Find where the given text appears and provide that cell's center as (x, y) coordinate. 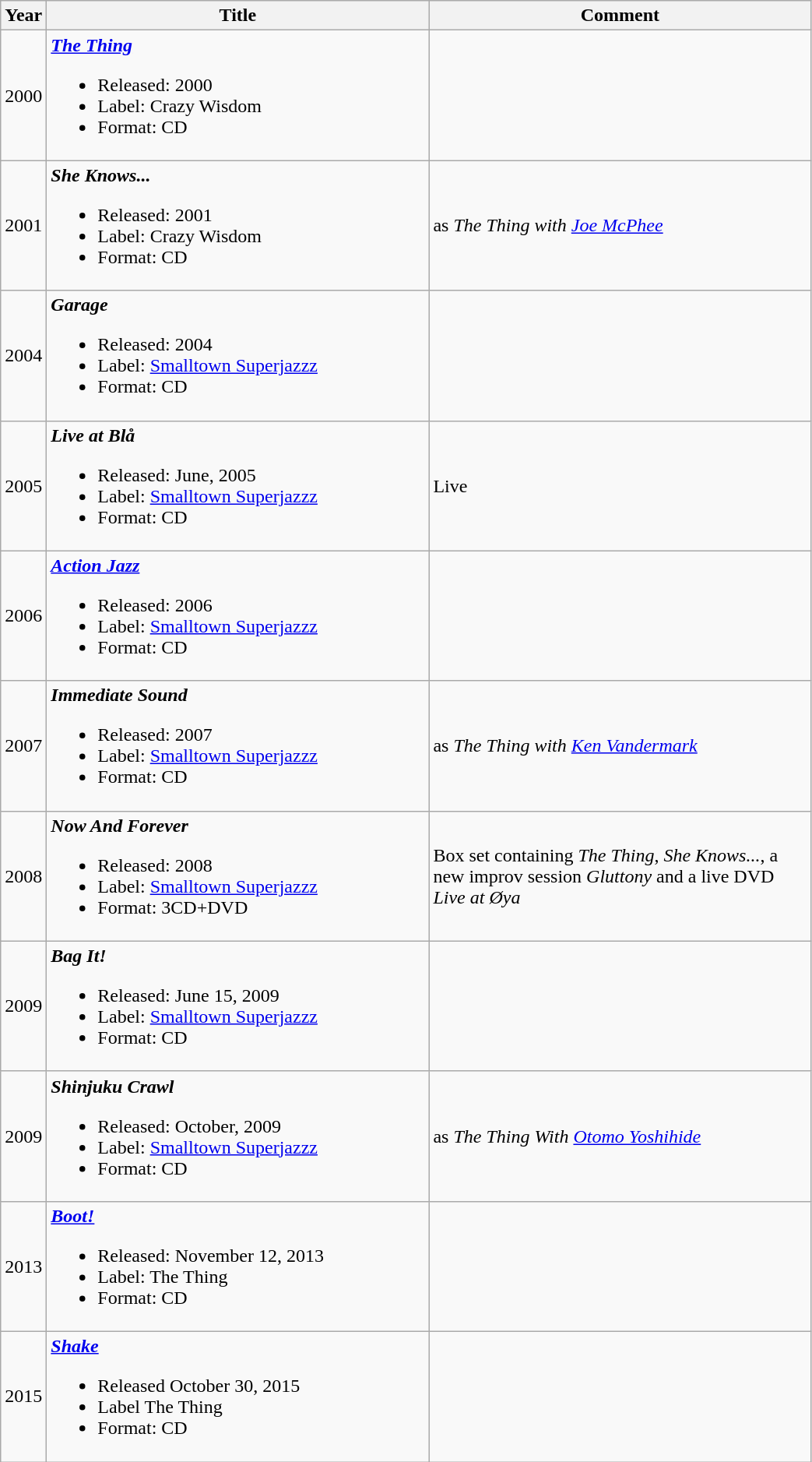
2006 (23, 615)
as The Thing With Otomo Yoshihide (620, 1136)
as The Thing with Joe McPhee (620, 226)
2000 (23, 95)
2004 (23, 355)
The ThingReleased: 2000Label: Crazy Wisdom Format: CD (238, 95)
2005 (23, 486)
Live (620, 486)
2007 (23, 746)
She Knows...Released: 2001Label: Crazy Wisdom Format: CD (238, 226)
Comment (620, 16)
GarageReleased: 2004Label: Smalltown Superjazzz Format: CD (238, 355)
Box set containing The Thing, She Knows..., a new improv session Gluttony and a live DVD Live at Øya (620, 875)
Action JazzReleased: 2006Label: Smalltown Superjazzz Format: CD (238, 615)
Boot!Released: November 12, 2013Label: The Thing Format: CD (238, 1266)
2013 (23, 1266)
Year (23, 16)
2008 (23, 875)
Now And ForeverReleased: 2008Label: Smalltown Superjazzz Format: 3CD+DVD (238, 875)
Immediate SoundReleased: 2007Label: Smalltown Superjazzz Format: CD (238, 746)
Bag It!Released: June 15, 2009Label: Smalltown Superjazzz Format: CD (238, 1006)
Live at BlåReleased: June, 2005Label: Smalltown Superjazzz Format: CD (238, 486)
Shinjuku CrawlReleased: October, 2009Label: Smalltown Superjazzz Format: CD (238, 1136)
ShakeReleased October 30, 2015Label The Thing Format: CD (238, 1396)
Title (238, 16)
2015 (23, 1396)
2001 (23, 226)
as The Thing with Ken Vandermark (620, 746)
